Search for the cell housing the specified text and yield its [x, y] center coordinate. 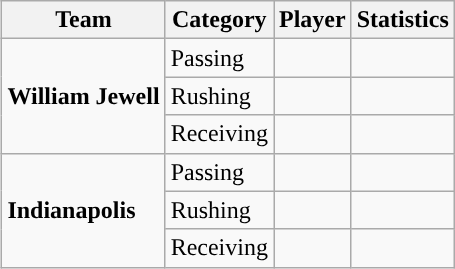
Player [313, 20]
Statistics [402, 20]
Indianapolis [84, 210]
Category [219, 20]
Team [84, 20]
William Jewell [84, 96]
